Provide the [X, Y] coordinate of the cell's center where the given text is located.  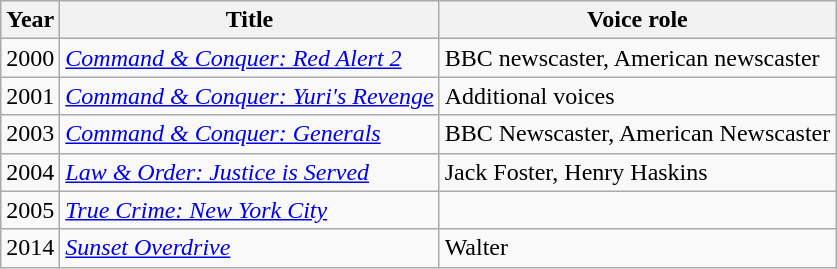
Title [250, 20]
True Crime: New York City [250, 210]
2000 [30, 58]
Walter [638, 248]
2001 [30, 96]
Command & Conquer: Red Alert 2 [250, 58]
Law & Order: Justice is Served [250, 172]
Jack Foster, Henry Haskins [638, 172]
2005 [30, 210]
Sunset Overdrive [250, 248]
2004 [30, 172]
BBC Newscaster, American Newscaster [638, 134]
BBC newscaster, American newscaster [638, 58]
2003 [30, 134]
Year [30, 20]
Command & Conquer: Generals [250, 134]
Voice role [638, 20]
Command & Conquer: Yuri's Revenge [250, 96]
2014 [30, 248]
Additional voices [638, 96]
